For the text-containing cell, return its midpoint in [x, y] coordinate format. 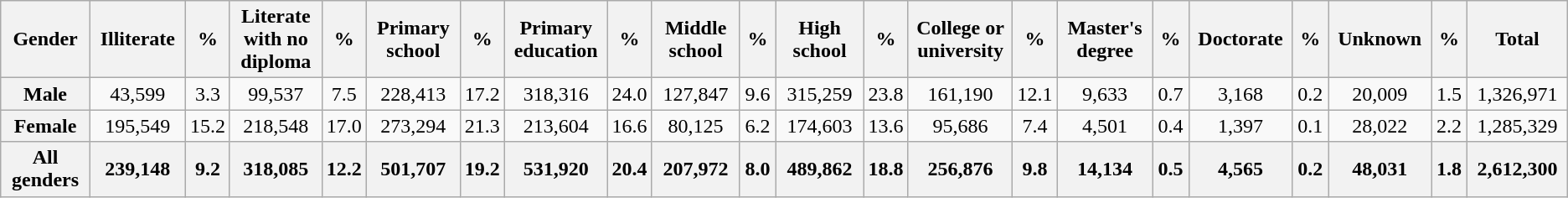
16.6 [630, 126]
273,294 [413, 126]
256,876 [960, 169]
15.2 [208, 126]
174,603 [819, 126]
17.0 [343, 126]
9,633 [1105, 94]
8.0 [757, 169]
0.7 [1171, 94]
0.4 [1171, 126]
531,920 [556, 169]
3,168 [1240, 94]
9.8 [1035, 169]
1,326,971 [1518, 94]
489,862 [819, 169]
7.4 [1035, 126]
Unknown [1380, 39]
19.2 [482, 169]
20,009 [1380, 94]
Total [1518, 39]
Doctorate [1240, 39]
High school [819, 39]
6.2 [757, 126]
80,125 [695, 126]
Illiterate [137, 39]
4,501 [1105, 126]
1.8 [1449, 169]
Primary school [413, 39]
All genders [45, 169]
12.1 [1035, 94]
2,612,300 [1518, 169]
239,148 [137, 169]
48,031 [1380, 169]
127,847 [695, 94]
13.6 [886, 126]
Primary education [556, 39]
318,316 [556, 94]
12.2 [343, 169]
2.2 [1449, 126]
18.8 [886, 169]
14,134 [1105, 169]
161,190 [960, 94]
501,707 [413, 169]
20.4 [630, 169]
315,259 [819, 94]
4,565 [1240, 169]
9.6 [757, 94]
213,604 [556, 126]
Female [45, 126]
0.1 [1310, 126]
7.5 [343, 94]
318,085 [276, 169]
28,022 [1380, 126]
1,285,329 [1518, 126]
23.8 [886, 94]
Middle school [695, 39]
0.5 [1171, 169]
9.2 [208, 169]
228,413 [413, 94]
Literate with no diploma [276, 39]
207,972 [695, 169]
3.3 [208, 94]
95,686 [960, 126]
Male [45, 94]
99,537 [276, 94]
21.3 [482, 126]
195,549 [137, 126]
Master's degree [1105, 39]
1,397 [1240, 126]
17.2 [482, 94]
Gender [45, 39]
218,548 [276, 126]
College or university [960, 39]
1.5 [1449, 94]
43,599 [137, 94]
24.0 [630, 94]
